For the text-containing cell, return its midpoint in (X, Y) coordinate format. 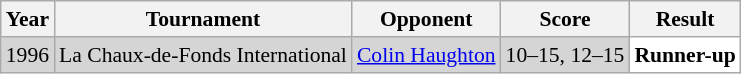
Tournament (203, 19)
10–15, 12–15 (566, 55)
La Chaux-de-Fonds International (203, 55)
Colin Haughton (426, 55)
Runner-up (684, 55)
1996 (28, 55)
Score (566, 19)
Opponent (426, 19)
Year (28, 19)
Result (684, 19)
